Extract the [x, y] coordinate from the center of the cell holding the provided text.  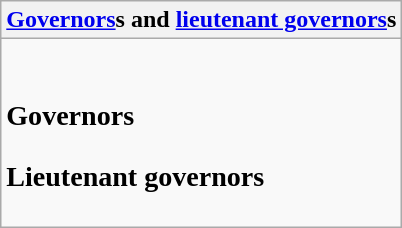
GovernorsLieutenant governors [202, 133]
Governorss and lieutenant governorss [202, 20]
